Extract the (x, y) coordinate from the center of the cell holding the provided text.  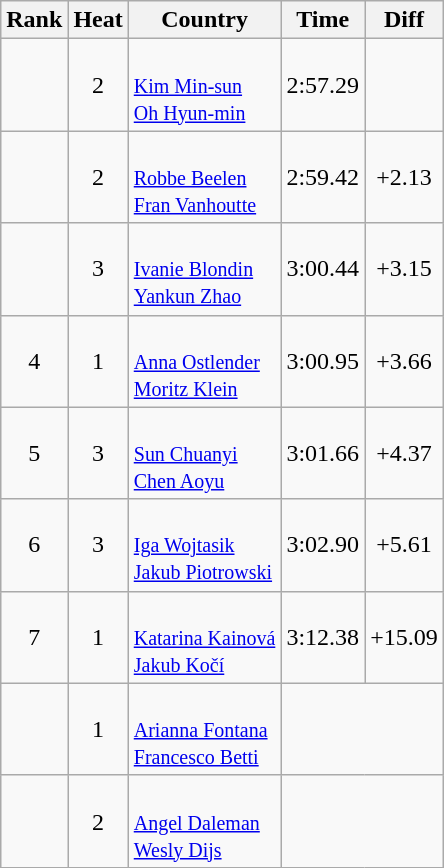
+4.37 (404, 453)
Angel DalemanWesly Dijs (204, 821)
3:01.66 (323, 453)
Diff (404, 20)
+15.09 (404, 637)
6 (34, 545)
Rank (34, 20)
+5.61 (404, 545)
Iga WojtasikJakub Piotrowski (204, 545)
2:57.29 (323, 85)
2:59.42 (323, 177)
Country (204, 20)
Kim Min-sunOh Hyun-min (204, 85)
+2.13 (404, 177)
3:00.44 (323, 269)
Arianna FontanaFrancesco Betti (204, 729)
3:02.90 (323, 545)
Katarina KainováJakub Kočí (204, 637)
3:00.95 (323, 361)
Time (323, 20)
7 (34, 637)
5 (34, 453)
Heat (98, 20)
+3.15 (404, 269)
+3.66 (404, 361)
Anna OstlenderMoritz Klein (204, 361)
3:12.38 (323, 637)
Robbe BeelenFran Vanhoutte (204, 177)
Sun ChuanyiChen Aoyu (204, 453)
4 (34, 361)
Ivanie BlondinYankun Zhao (204, 269)
